Capture the cell that displays the provided text and extract its [X, Y] central coordinate. 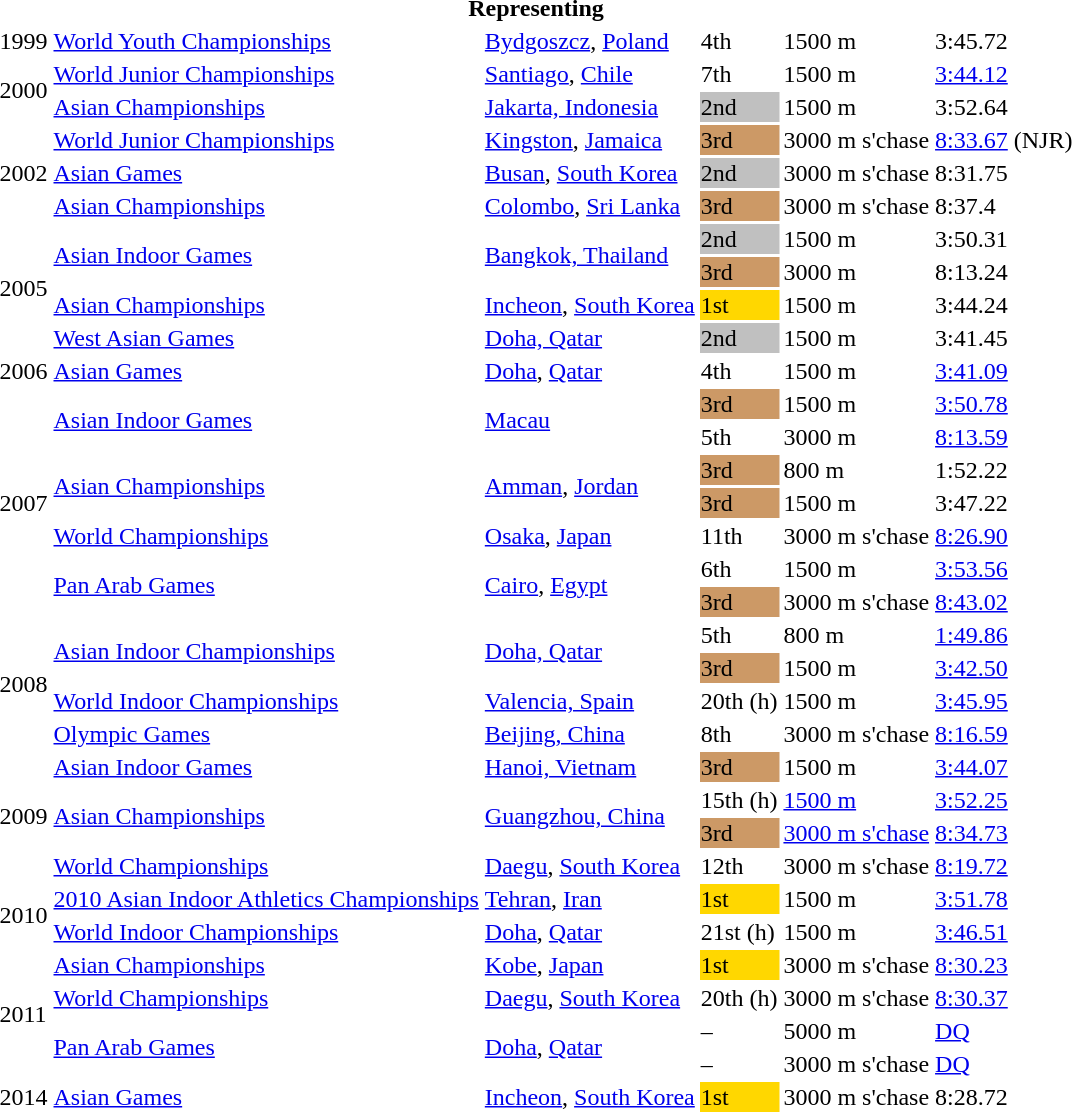
Kingston, Jamaica [590, 140]
Busan, South Korea [590, 173]
7th [739, 74]
Tehran, Iran [590, 899]
Santiago, Chile [590, 74]
11th [739, 536]
8th [739, 734]
12th [739, 866]
Bydgoszcz, Poland [590, 41]
Osaka, Japan [590, 536]
Olympic Games [266, 734]
Asian Indoor Championships [266, 652]
2010 Asian Indoor Athletics Championships [266, 899]
5000 m [856, 1031]
West Asian Games [266, 338]
6th [739, 569]
Macau [590, 420]
Jakarta, Indonesia [590, 107]
Hanoi, Vietnam [590, 767]
Colombo, Sri Lanka [590, 206]
Cairo, Egypt [590, 586]
15th (h) [739, 800]
Guangzhou, China [590, 816]
Bangkok, Thailand [590, 256]
Kobe, Japan [590, 965]
Beijing, China [590, 734]
21st (h) [739, 932]
Amman, Jordan [590, 486]
Valencia, Spain [590, 701]
World Youth Championships [266, 41]
